Determine the [X, Y] coordinate at the center of the cell enclosing the given text.  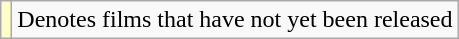
Denotes films that have not yet been released [235, 20]
